Identify which cell holds the provided text, then report its [X, Y] central coordinate. 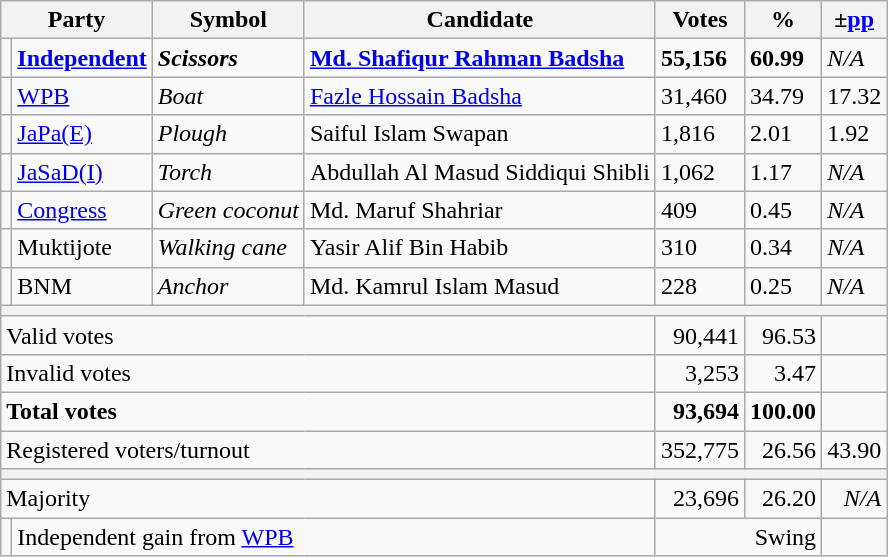
26.56 [784, 449]
Votes [700, 20]
55,156 [700, 58]
Md. Maruf Shahriar [480, 210]
352,775 [700, 449]
JaPa(E) [82, 134]
Green coconut [228, 210]
Independent gain from WPB [334, 537]
Independent [82, 58]
0.45 [784, 210]
Total votes [328, 411]
Registered voters/turnout [328, 449]
23,696 [700, 499]
0.25 [784, 286]
Scissors [228, 58]
1.92 [854, 134]
Md. Shafiqur Rahman Badsha [480, 58]
Valid votes [328, 335]
Yasir Alif Bin Habib [480, 248]
Muktijote [82, 248]
1,816 [700, 134]
Saiful Islam Swapan [480, 134]
1,062 [700, 172]
34.79 [784, 96]
310 [700, 248]
93,694 [700, 411]
31,460 [700, 96]
0.34 [784, 248]
43.90 [854, 449]
Walking cane [228, 248]
409 [700, 210]
26.20 [784, 499]
BNM [82, 286]
Symbol [228, 20]
2.01 [784, 134]
17.32 [854, 96]
Abdullah Al Masud Siddiqui Shibli [480, 172]
1.17 [784, 172]
3.47 [784, 373]
JaSaD(I) [82, 172]
Md. Kamrul Islam Masud [480, 286]
WPB [82, 96]
Boat [228, 96]
228 [700, 286]
Congress [82, 210]
Majority [328, 499]
96.53 [784, 335]
100.00 [784, 411]
60.99 [784, 58]
Invalid votes [328, 373]
Fazle Hossain Badsha [480, 96]
3,253 [700, 373]
90,441 [700, 335]
Swing [738, 537]
±pp [854, 20]
Plough [228, 134]
% [784, 20]
Anchor [228, 286]
Party [77, 20]
Torch [228, 172]
Candidate [480, 20]
